Locate the cell with the specified text and output its [x, y] center coordinate. 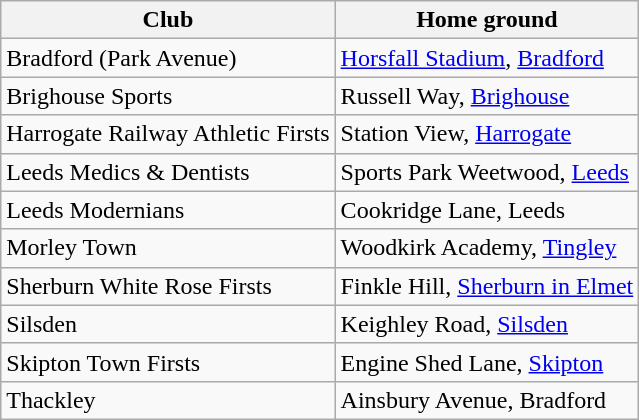
Woodkirk Academy, Tingley [487, 248]
Ainsbury Avenue, Bradford [487, 400]
Sherburn White Rose Firsts [168, 286]
Leeds Modernians [168, 210]
Keighley Road, Silsden [487, 324]
Thackley [168, 400]
Club [168, 20]
Skipton Town Firsts [168, 362]
Finkle Hill, Sherburn in Elmet [487, 286]
Station View, Harrogate [487, 134]
Russell Way, Brighouse [487, 96]
Sports Park Weetwood, Leeds [487, 172]
Brighouse Sports [168, 96]
Engine Shed Lane, Skipton [487, 362]
Home ground [487, 20]
Harrogate Railway Athletic Firsts [168, 134]
Morley Town [168, 248]
Horsfall Stadium, Bradford [487, 58]
Bradford (Park Avenue) [168, 58]
Leeds Medics & Dentists [168, 172]
Silsden [168, 324]
Cookridge Lane, Leeds [487, 210]
